Provide the (X, Y) coordinate of the cell's center where the given text is located.  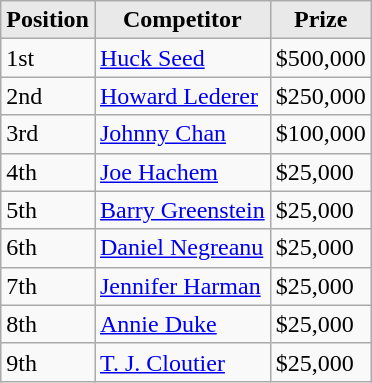
7th (48, 286)
$500,000 (320, 58)
Competitor (182, 20)
Jennifer Harman (182, 286)
2nd (48, 96)
$100,000 (320, 134)
1st (48, 58)
Johnny Chan (182, 134)
Barry Greenstein (182, 210)
3rd (48, 134)
Howard Lederer (182, 96)
Huck Seed (182, 58)
6th (48, 248)
5th (48, 210)
Position (48, 20)
4th (48, 172)
Daniel Negreanu (182, 248)
Joe Hachem (182, 172)
9th (48, 362)
Prize (320, 20)
T. J. Cloutier (182, 362)
8th (48, 324)
Annie Duke (182, 324)
$250,000 (320, 96)
